For the text-containing cell, return its midpoint in [x, y] coordinate format. 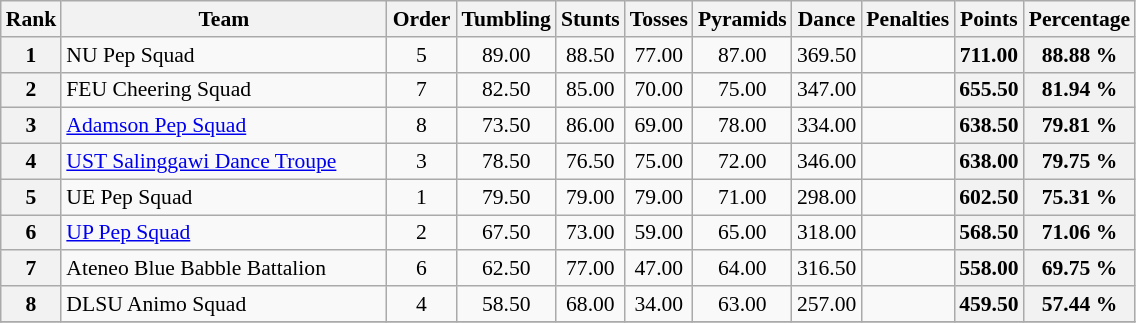
459.50 [988, 304]
318.00 [826, 233]
78.50 [506, 162]
71.06 % [1080, 233]
88.88 % [1080, 55]
Tumbling [506, 19]
62.50 [506, 269]
Team [224, 19]
Tosses [659, 19]
DLSU Animo Squad [224, 304]
58.50 [506, 304]
79.50 [506, 197]
369.50 [826, 55]
UE Pep Squad [224, 197]
257.00 [826, 304]
Ateneo Blue Babble Battalion [224, 269]
69.00 [659, 126]
347.00 [826, 90]
NU Pep Squad [224, 55]
568.50 [988, 233]
602.50 [988, 197]
68.00 [590, 304]
63.00 [742, 304]
76.50 [590, 162]
82.50 [506, 90]
UP Pep Squad [224, 233]
Percentage [1080, 19]
59.00 [659, 233]
Order [421, 19]
87.00 [742, 55]
655.50 [988, 90]
85.00 [590, 90]
711.00 [988, 55]
Penalties [908, 19]
Rank [32, 19]
64.00 [742, 269]
79.75 % [1080, 162]
346.00 [826, 162]
73.00 [590, 233]
67.50 [506, 233]
86.00 [590, 126]
UST Salinggawi Dance Troupe [224, 162]
558.00 [988, 269]
69.75 % [1080, 269]
Dance [826, 19]
81.94 % [1080, 90]
334.00 [826, 126]
75.31 % [1080, 197]
88.50 [590, 55]
79.81 % [1080, 126]
57.44 % [1080, 304]
FEU Cheering Squad [224, 90]
89.00 [506, 55]
71.00 [742, 197]
65.00 [742, 233]
47.00 [659, 269]
34.00 [659, 304]
70.00 [659, 90]
316.50 [826, 269]
Pyramids [742, 19]
Adamson Pep Squad [224, 126]
78.00 [742, 126]
72.00 [742, 162]
298.00 [826, 197]
638.00 [988, 162]
73.50 [506, 126]
638.50 [988, 126]
Points [988, 19]
Stunts [590, 19]
